For the text-containing cell, return its midpoint in (X, Y) coordinate format. 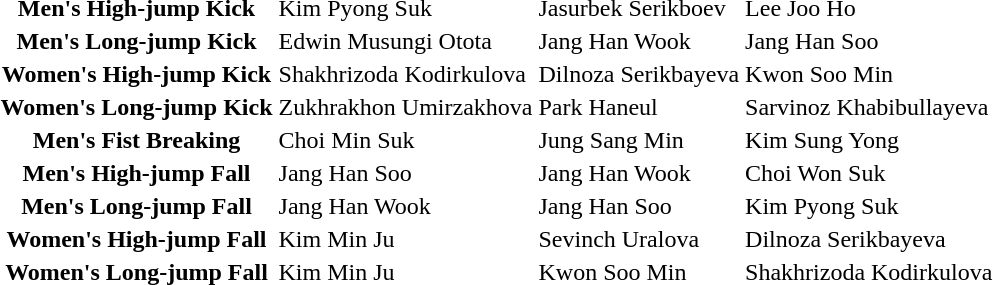
Choi Min Suk (406, 140)
Park Haneul (639, 107)
Shakhrizoda Kodirkulova (406, 74)
Dilnoza Serikbayeva (639, 74)
Kim Min Ju (406, 239)
Edwin Musungi Otota (406, 41)
Zukhrakhon Umirzakhova (406, 107)
Jung Sang Min (639, 140)
Sevinch Uralova (639, 239)
